Detect which cell encompasses the target text, then output its [X, Y] center coordinate. 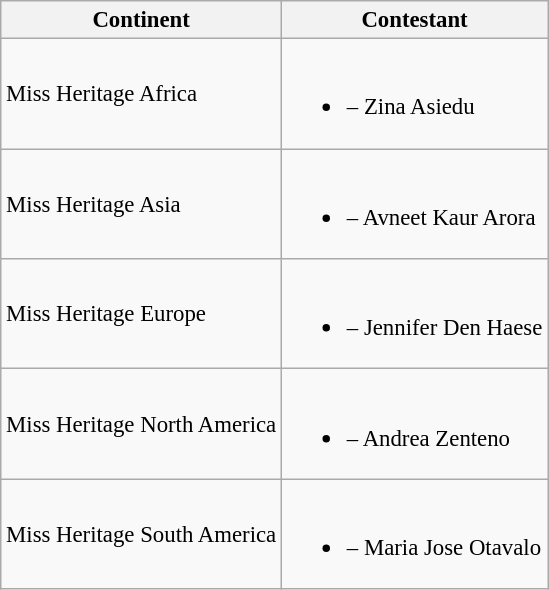
Miss Heritage Europe [142, 314]
Contestant [415, 20]
Miss Heritage Asia [142, 204]
– Jennifer Den Haese [415, 314]
Miss Heritage North America [142, 424]
– Zina Asiedu [415, 94]
Miss Heritage South America [142, 534]
– Maria Jose Otavalo [415, 534]
Continent [142, 20]
Miss Heritage Africa [142, 94]
– Avneet Kaur Arora [415, 204]
– Andrea Zenteno [415, 424]
